Find where the given text appears and provide that cell's center as [X, Y] coordinate. 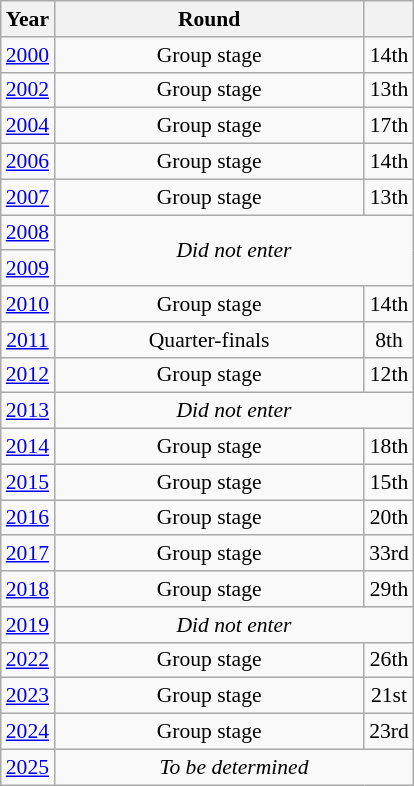
2018 [28, 589]
2002 [28, 90]
29th [389, 589]
2019 [28, 625]
2024 [28, 732]
17th [389, 126]
2022 [28, 660]
2009 [28, 269]
2011 [28, 340]
2014 [28, 447]
2006 [28, 162]
2017 [28, 554]
Round [209, 19]
To be determined [234, 767]
2007 [28, 197]
21st [389, 696]
8th [389, 340]
2016 [28, 518]
23rd [389, 732]
26th [389, 660]
2015 [28, 482]
2013 [28, 411]
18th [389, 447]
2023 [28, 696]
33rd [389, 554]
2004 [28, 126]
2025 [28, 767]
Quarter-finals [209, 340]
2012 [28, 375]
2000 [28, 55]
Year [28, 19]
2008 [28, 233]
15th [389, 482]
2010 [28, 304]
20th [389, 518]
12th [389, 375]
